Locate the cell with the specified text and output its [x, y] center coordinate. 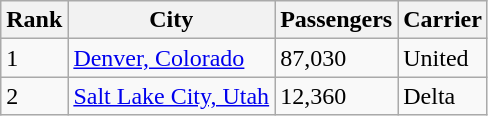
Passengers [336, 20]
Rank [34, 20]
Delta [443, 96]
Salt Lake City, Utah [172, 96]
87,030 [336, 58]
United [443, 58]
City [172, 20]
12,360 [336, 96]
2 [34, 96]
Denver, Colorado [172, 58]
Carrier [443, 20]
1 [34, 58]
